Return the (x, y) coordinate for the center point of the cell that contains the specified text.  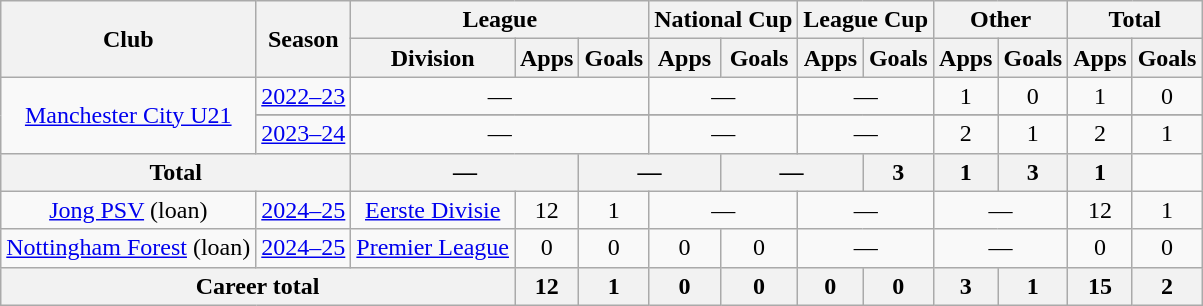
National Cup (724, 20)
Eerste Divisie (433, 210)
Manchester City U21 (128, 115)
Season (304, 39)
League (500, 20)
2022–23 (304, 96)
Jong PSV (loan) (128, 210)
Division (433, 58)
Career total (258, 286)
2023–24 (304, 134)
15 (1100, 286)
Other (1001, 20)
Club (128, 39)
Premier League (433, 248)
League Cup (866, 20)
Nottingham Forest (loan) (128, 248)
